Capture the cell that displays the provided text and extract its (X, Y) central coordinate. 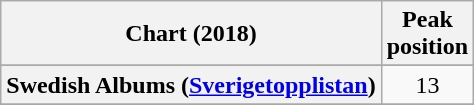
Swedish Albums (Sverigetopplistan) (191, 85)
Peak position (427, 34)
Chart (2018) (191, 34)
13 (427, 85)
